Output the [x, y] coordinate of the center of the cell containing the given text.  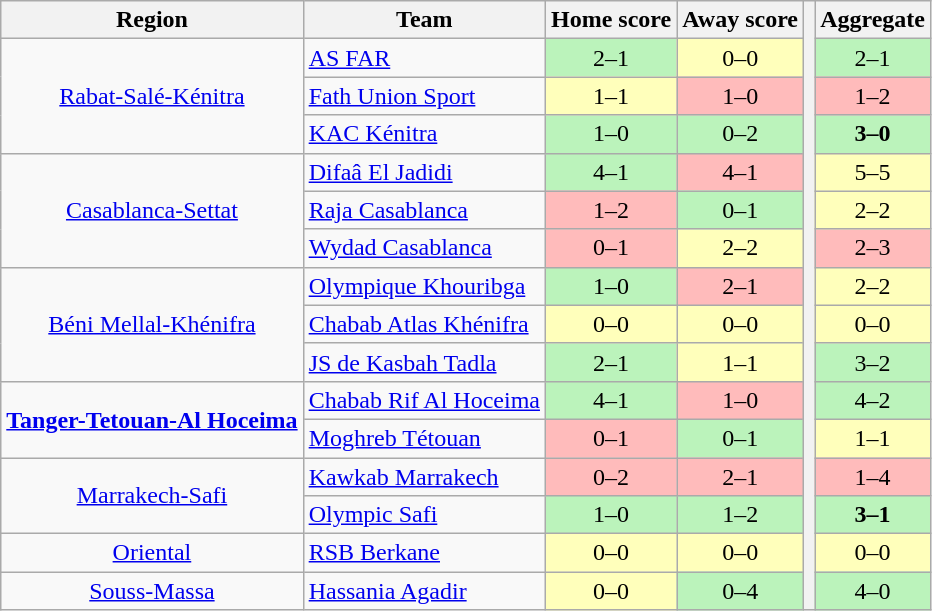
Difaâ El Jadidi [424, 172]
AS FAR [424, 58]
Casablanca-Settat [152, 210]
JS de Kasbah Tadla [424, 362]
3–0 [873, 134]
Aggregate [873, 20]
Rabat-Salé-Kénitra [152, 96]
Olympique Khouribga [424, 286]
Home score [610, 20]
3–2 [873, 362]
Oriental [152, 553]
Fath Union Sport [424, 96]
4–2 [873, 400]
Marrakech-Safi [152, 496]
Moghreb Tétouan [424, 438]
Tanger-Tetouan-Al Hoceima [152, 419]
4–0 [873, 591]
KAC Kénitra [424, 134]
Raja Casablanca [424, 210]
Team [424, 20]
Hassania Agadir [424, 591]
Béni Mellal-Khénifra [152, 324]
Wydad Casablanca [424, 248]
Olympic Safi [424, 515]
0–4 [740, 591]
Away score [740, 20]
Chabab Atlas Khénifra [424, 324]
3–1 [873, 515]
Souss-Massa [152, 591]
1–4 [873, 477]
Chabab Rif Al Hoceima [424, 400]
5–5 [873, 172]
2–3 [873, 248]
RSB Berkane [424, 553]
Kawkab Marrakech [424, 477]
Region [152, 20]
